Scan for the cell matching the given text and deliver its (X, Y) coordinate at center. 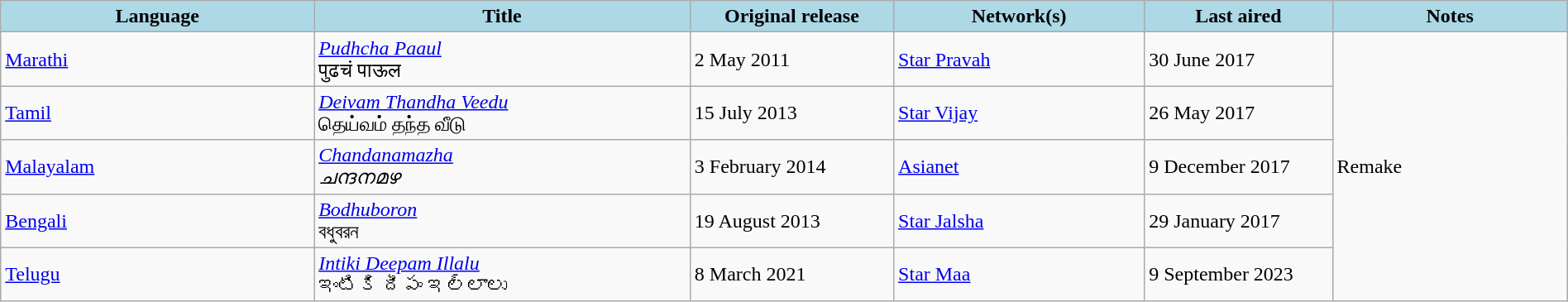
9 September 2023 (1239, 275)
Star Vijay (1019, 113)
2 May 2011 (791, 60)
Tamil (157, 113)
30 June 2017 (1239, 60)
Asianet (1019, 167)
Deivam Thandha Veedu தெய்வம் தந்த வீடு (503, 113)
Star Pravah (1019, 60)
Original release (791, 17)
8 March 2021 (791, 275)
Remake (1450, 167)
29 January 2017 (1239, 220)
15 July 2013 (791, 113)
Malayalam (157, 167)
Bodhuboron বধুবরন (503, 220)
Network(s) (1019, 17)
Star Maa (1019, 275)
Language (157, 17)
26 May 2017 (1239, 113)
Chandanamazha ചന്ദനമഴ (503, 167)
19 August 2013 (791, 220)
Title (503, 17)
9 December 2017 (1239, 167)
Bengali (157, 220)
3 February 2014 (791, 167)
Telugu (157, 275)
Marathi (157, 60)
Star Jalsha (1019, 220)
Pudhcha Paaul पुढचं पाऊल (503, 60)
Last aired (1239, 17)
Notes (1450, 17)
Intiki Deepam Illalu ఇంటికి దీపం ఇల్లాలు (503, 275)
